Extract the [X, Y] coordinate from the center of the cell holding the provided text.  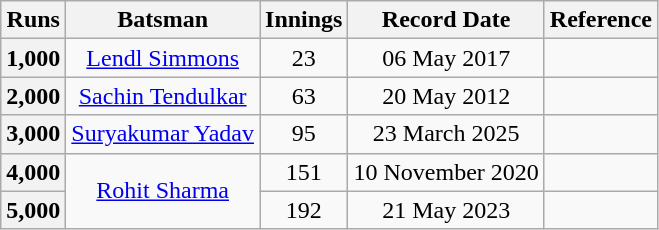
10 November 2020 [446, 172]
Rohit Sharma [163, 191]
23 [304, 58]
Reference [600, 20]
20 May 2012 [446, 96]
63 [304, 96]
Sachin Tendulkar [163, 96]
192 [304, 210]
23 March 2025 [446, 134]
21 May 2023 [446, 210]
4,000 [34, 172]
Runs [34, 20]
Record Date [446, 20]
3,000 [34, 134]
5,000 [34, 210]
1,000 [34, 58]
95 [304, 134]
Batsman [163, 20]
2,000 [34, 96]
Innings [304, 20]
Lendl Simmons [163, 58]
06 May 2017 [446, 58]
151 [304, 172]
Suryakumar Yadav [163, 134]
